Detect which cell encompasses the target text, then output its (x, y) center coordinate. 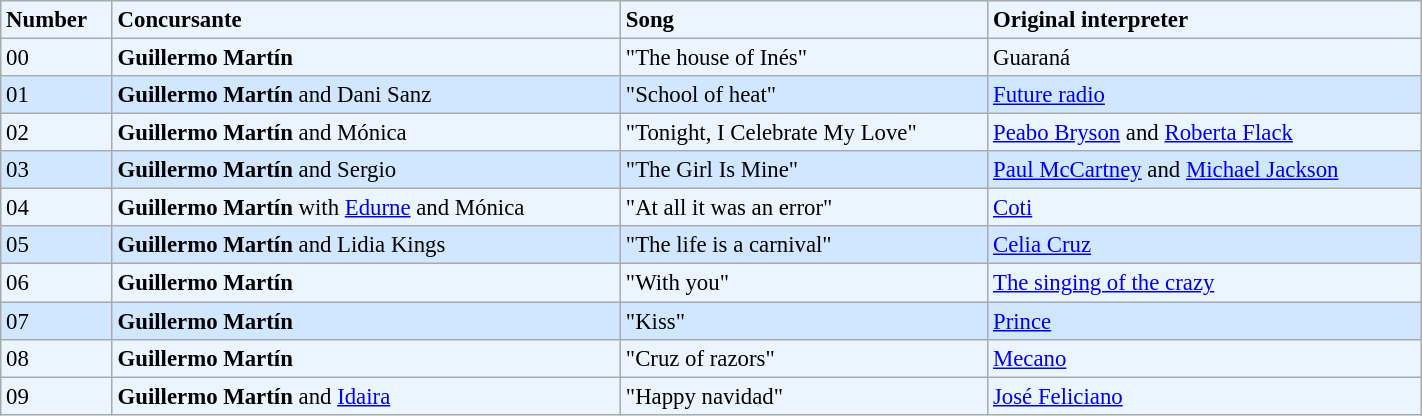
"Happy navidad" (804, 396)
Mecano (1205, 358)
Paul McCartney and Michael Jackson (1205, 170)
Guillermo Martín and Lidia Kings (366, 245)
"The life is a carnival" (804, 245)
Coti (1205, 208)
Guillermo Martín and Sergio (366, 170)
00 (57, 58)
02 (57, 133)
Song (804, 20)
"With you" (804, 283)
Future radio (1205, 95)
Guillermo Martín and Dani Sanz (366, 95)
"The Girl Is Mine" (804, 170)
"School of heat" (804, 95)
Original interpreter (1205, 20)
01 (57, 95)
Guillermo Martín and Idaira (366, 396)
Celia Cruz (1205, 245)
05 (57, 245)
Peabo Bryson and Roberta Flack (1205, 133)
"Cruz of razors" (804, 358)
Guillermo Martín and Mónica (366, 133)
04 (57, 208)
The singing of the crazy (1205, 283)
Number (57, 20)
Concursante (366, 20)
"Tonight, I Celebrate My Love" (804, 133)
Guillermo Martín with Edurne and Mónica (366, 208)
"Kiss" (804, 321)
08 (57, 358)
Guaraná (1205, 58)
"At all it was an error" (804, 208)
06 (57, 283)
Prince (1205, 321)
03 (57, 170)
07 (57, 321)
"The house of Inés" (804, 58)
José Feliciano (1205, 396)
09 (57, 396)
